Pinpoint the cell where the given text exists, returning its [x, y] midpoint coordinate. 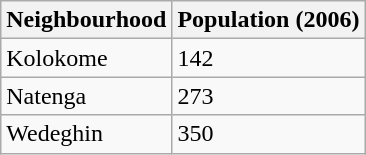
350 [268, 134]
Natenga [86, 96]
Wedeghin [86, 134]
Kolokome [86, 58]
142 [268, 58]
Population (2006) [268, 20]
273 [268, 96]
Neighbourhood [86, 20]
